Determine the (X, Y) coordinate at the center of the cell enclosing the given text.  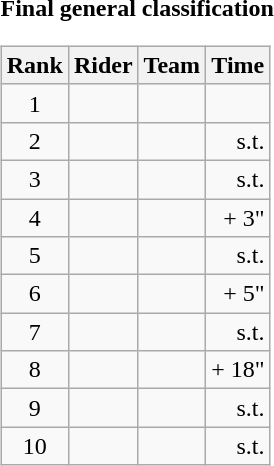
4 (34, 217)
10 (34, 446)
9 (34, 408)
Rank (34, 65)
7 (34, 332)
8 (34, 370)
5 (34, 256)
2 (34, 141)
+ 5" (238, 294)
3 (34, 179)
1 (34, 103)
Time (238, 65)
6 (34, 294)
Rider (103, 65)
Team (172, 65)
+ 18" (238, 370)
+ 3" (238, 217)
